Locate the cell with the specified text and output its [x, y] center coordinate. 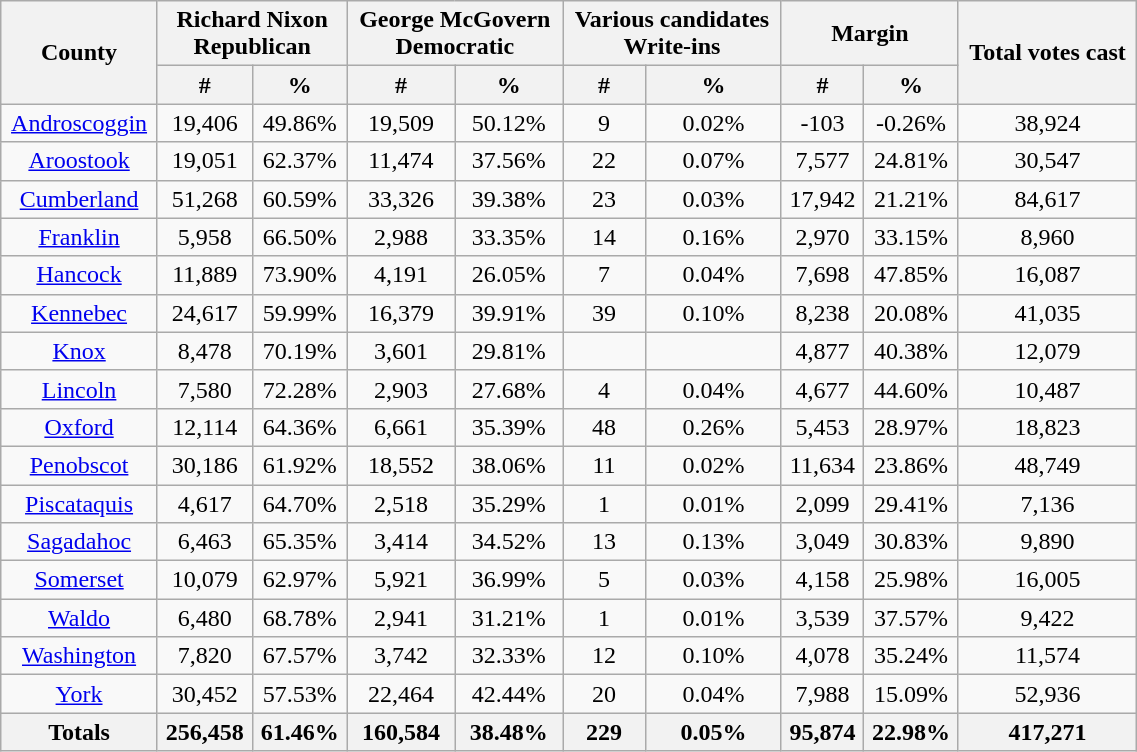
0.16% [713, 237]
Total votes cast [1048, 52]
66.50% [300, 237]
29.81% [509, 351]
52,936 [1048, 694]
37.57% [910, 618]
59.99% [300, 313]
3,414 [401, 542]
10,079 [204, 580]
12,079 [1048, 351]
5,958 [204, 237]
Kennebec [80, 313]
38,924 [1048, 123]
2,988 [401, 237]
8,960 [1048, 237]
14 [604, 237]
35.24% [910, 656]
9,422 [1048, 618]
12 [604, 656]
11,634 [822, 465]
27.68% [509, 389]
16,379 [401, 313]
2,941 [401, 618]
York [80, 694]
Franklin [80, 237]
47.85% [910, 275]
4,617 [204, 503]
4,191 [401, 275]
34.52% [509, 542]
160,584 [401, 732]
35.39% [509, 427]
4,677 [822, 389]
-103 [822, 123]
25.98% [910, 580]
3,742 [401, 656]
Penobscot [80, 465]
19,406 [204, 123]
0.26% [713, 427]
11,574 [1048, 656]
County [80, 52]
Piscataquis [80, 503]
11 [604, 465]
33.35% [509, 237]
44.60% [910, 389]
33.15% [910, 237]
Lincoln [80, 389]
11,474 [401, 161]
16,005 [1048, 580]
16,087 [1048, 275]
15.09% [910, 694]
39.38% [509, 199]
2,099 [822, 503]
49.86% [300, 123]
7,820 [204, 656]
3,049 [822, 542]
Aroostook [80, 161]
Androscoggin [80, 123]
Washington [80, 656]
4,877 [822, 351]
5 [604, 580]
Somerset [80, 580]
72.28% [300, 389]
3,601 [401, 351]
22 [604, 161]
35.29% [509, 503]
29.41% [910, 503]
57.53% [300, 694]
30,452 [204, 694]
65.35% [300, 542]
9 [604, 123]
5,453 [822, 427]
6,480 [204, 618]
22.98% [910, 732]
38.06% [509, 465]
62.37% [300, 161]
7 [604, 275]
67.57% [300, 656]
Oxford [80, 427]
2,970 [822, 237]
6,661 [401, 427]
9,890 [1048, 542]
18,823 [1048, 427]
22,464 [401, 694]
36.99% [509, 580]
41,035 [1048, 313]
30,547 [1048, 161]
28.97% [910, 427]
51,268 [204, 199]
10,487 [1048, 389]
8,478 [204, 351]
George McGovernDemocratic [454, 34]
23 [604, 199]
Richard NixonRepublican [252, 34]
68.78% [300, 618]
32.33% [509, 656]
60.59% [300, 199]
31.21% [509, 618]
11,889 [204, 275]
64.70% [300, 503]
61.92% [300, 465]
21.21% [910, 199]
62.97% [300, 580]
-0.26% [910, 123]
2,903 [401, 389]
30,186 [204, 465]
33,326 [401, 199]
7,136 [1048, 503]
Hancock [80, 275]
20.08% [910, 313]
7,698 [822, 275]
26.05% [509, 275]
Cumberland [80, 199]
37.56% [509, 161]
61.46% [300, 732]
Sagadahoc [80, 542]
Totals [80, 732]
48,749 [1048, 465]
50.12% [509, 123]
7,577 [822, 161]
4,158 [822, 580]
95,874 [822, 732]
5,921 [401, 580]
73.90% [300, 275]
48 [604, 427]
70.19% [300, 351]
256,458 [204, 732]
38.48% [509, 732]
0.07% [713, 161]
18,552 [401, 465]
7,988 [822, 694]
2,518 [401, 503]
40.38% [910, 351]
0.05% [713, 732]
24,617 [204, 313]
Waldo [80, 618]
229 [604, 732]
4 [604, 389]
19,509 [401, 123]
13 [604, 542]
84,617 [1048, 199]
Margin [870, 34]
19,051 [204, 161]
Various candidatesWrite-ins [672, 34]
30.83% [910, 542]
39 [604, 313]
64.36% [300, 427]
20 [604, 694]
17,942 [822, 199]
42.44% [509, 694]
8,238 [822, 313]
3,539 [822, 618]
23.86% [910, 465]
39.91% [509, 313]
4,078 [822, 656]
Knox [80, 351]
12,114 [204, 427]
7,580 [204, 389]
6,463 [204, 542]
24.81% [910, 161]
417,271 [1048, 732]
0.13% [713, 542]
